For the text-containing cell, return its midpoint in [x, y] coordinate format. 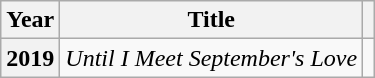
Title [212, 20]
2019 [30, 58]
Year [30, 20]
Until I Meet September's Love [212, 58]
